Scan for the cell matching the given text and deliver its (X, Y) coordinate at center. 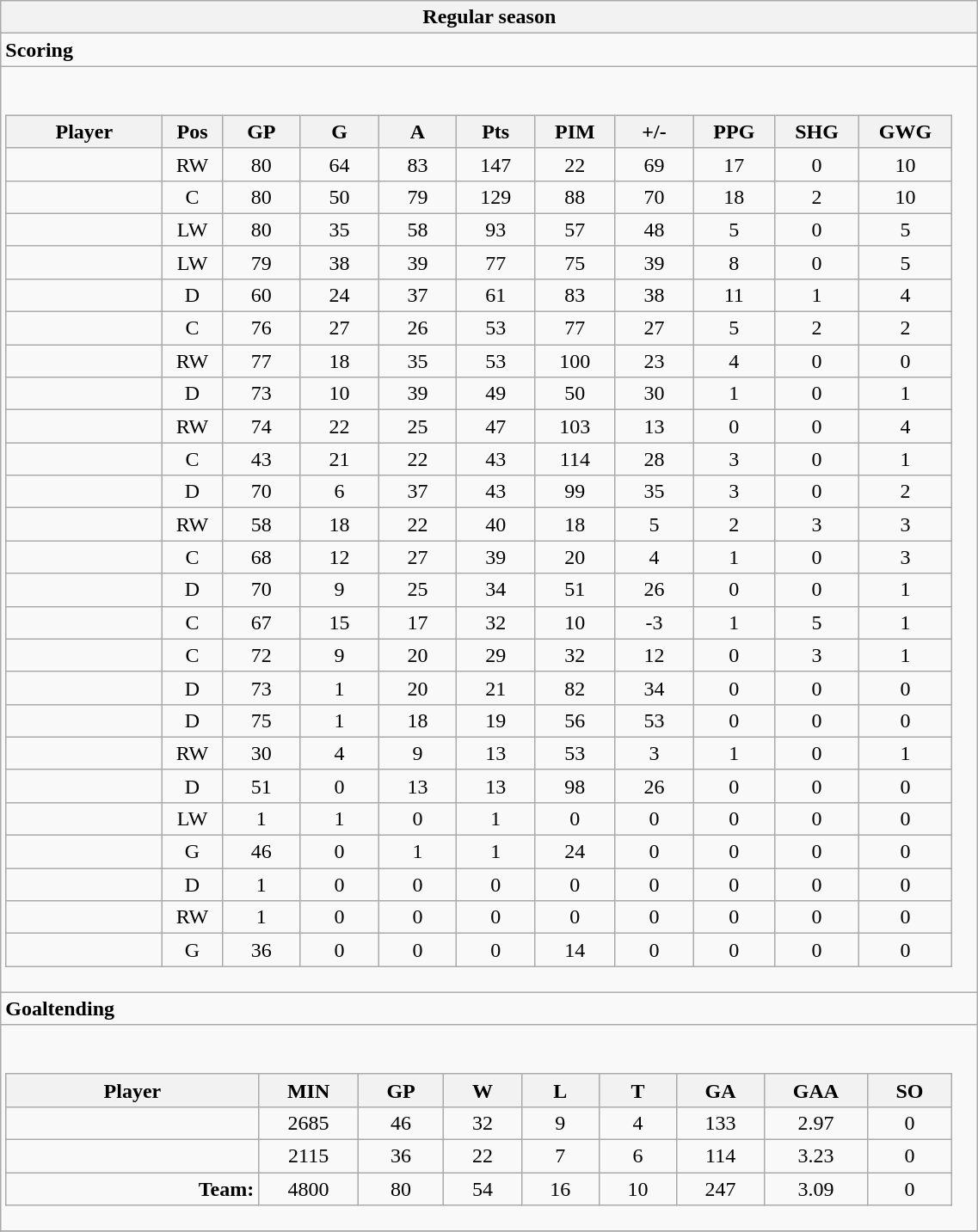
SHG (817, 132)
GAA (816, 1090)
11 (735, 295)
54 (483, 1189)
T (637, 1090)
Team: (132, 1189)
82 (575, 688)
15 (339, 622)
MIN (309, 1090)
247 (721, 1189)
88 (575, 197)
8 (735, 262)
103 (575, 426)
2115 (309, 1156)
19 (495, 720)
133 (721, 1123)
61 (495, 295)
56 (575, 720)
PPG (735, 132)
Pts (495, 132)
2.97 (816, 1123)
60 (261, 295)
98 (575, 786)
67 (261, 622)
Scoring (489, 50)
SO (909, 1090)
47 (495, 426)
3.09 (816, 1189)
GA (721, 1090)
147 (495, 164)
-3 (654, 622)
Pos (193, 132)
7 (560, 1156)
40 (495, 524)
+/- (654, 132)
93 (495, 230)
57 (575, 230)
Goaltending (489, 1008)
29 (495, 655)
68 (261, 557)
16 (560, 1189)
14 (575, 950)
100 (575, 361)
Regular season (489, 17)
L (560, 1090)
129 (495, 197)
2685 (309, 1123)
99 (575, 492)
64 (339, 164)
PIM (575, 132)
49 (495, 394)
23 (654, 361)
48 (654, 230)
A (418, 132)
69 (654, 164)
W (483, 1090)
3.23 (816, 1156)
Player MIN GP W L T GA GAA SO 2685 46 32 9 4 133 2.97 0 2115 36 22 7 6 114 3.23 0 Team: 4800 80 54 16 10 247 3.09 0 (489, 1128)
74 (261, 426)
76 (261, 328)
72 (261, 655)
GWG (905, 132)
4800 (309, 1189)
28 (654, 459)
